Capture the cell that displays the provided text and extract its [x, y] central coordinate. 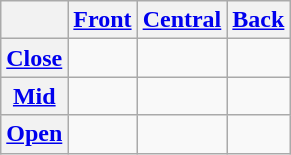
Front [102, 20]
Open [34, 134]
Central [182, 20]
Close [34, 58]
Back [258, 20]
Mid [34, 96]
